Return the [X, Y] coordinate for the center point of the cell that contains the specified text.  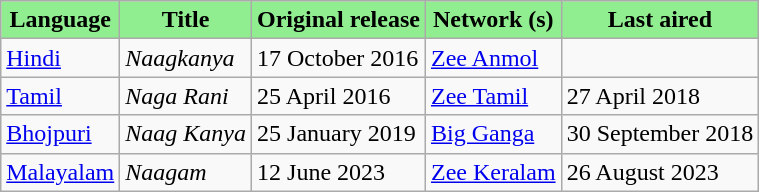
Big Ganga [493, 134]
Original release [339, 20]
12 June 2023 [339, 172]
Language [60, 20]
Naagkanya [186, 58]
Zee Tamil [493, 96]
25 January 2019 [339, 134]
30 September 2018 [660, 134]
Title [186, 20]
26 August 2023 [660, 172]
Malayalam [60, 172]
Bhojpuri [60, 134]
Zee Anmol [493, 58]
25 April 2016 [339, 96]
Zee Keralam [493, 172]
Last aired [660, 20]
27 April 2018 [660, 96]
Naga Rani [186, 96]
Naag Kanya [186, 134]
Network (s) [493, 20]
Naagam [186, 172]
17 October 2016 [339, 58]
Tamil [60, 96]
Hindi [60, 58]
